Pinpoint the cell where the given text exists, returning its [X, Y] midpoint coordinate. 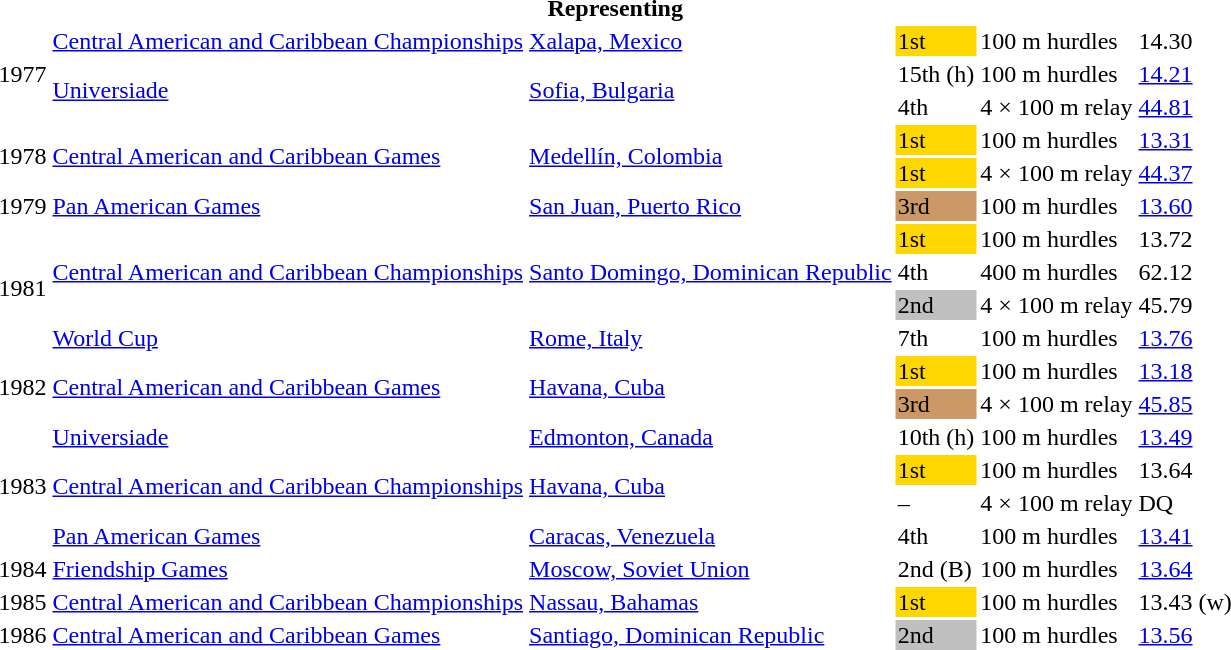
Medellín, Colombia [711, 156]
Caracas, Venezuela [711, 536]
World Cup [288, 338]
Xalapa, Mexico [711, 41]
Sofia, Bulgaria [711, 90]
15th (h) [936, 74]
400 m hurdles [1056, 272]
Santo Domingo, Dominican Republic [711, 272]
7th [936, 338]
10th (h) [936, 437]
– [936, 503]
Nassau, Bahamas [711, 602]
San Juan, Puerto Rico [711, 206]
Friendship Games [288, 569]
Santiago, Dominican Republic [711, 635]
Edmonton, Canada [711, 437]
Rome, Italy [711, 338]
Moscow, Soviet Union [711, 569]
2nd (B) [936, 569]
